Find where the given text appears and provide that cell's center as [x, y] coordinate. 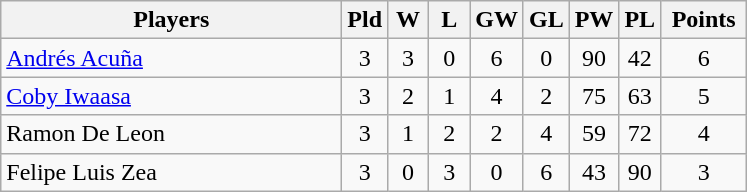
42 [640, 58]
Coby Iwaasa [172, 96]
Players [172, 20]
GW [497, 20]
Felipe Luis Zea [172, 172]
L [450, 20]
PL [640, 20]
43 [594, 172]
W [408, 20]
Points [704, 20]
75 [594, 96]
GL [546, 20]
72 [640, 134]
Andrés Acuña [172, 58]
63 [640, 96]
Pld [365, 20]
5 [704, 96]
PW [594, 20]
59 [594, 134]
Ramon De Leon [172, 134]
